Pinpoint the cell where the given text exists, returning its (X, Y) midpoint coordinate. 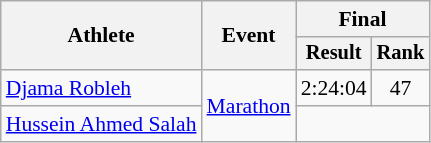
2:24:04 (334, 88)
Final (363, 19)
47 (401, 88)
Marathon (249, 106)
Hussein Ahmed Salah (102, 124)
Djama Robleh (102, 88)
Rank (401, 54)
Result (334, 54)
Athlete (102, 36)
Event (249, 36)
